Return [x, y] of the center of cell containing provided text 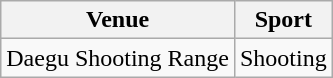
Shooting [283, 58]
Sport [283, 20]
Daegu Shooting Range [118, 58]
Venue [118, 20]
